Scan for the cell matching the given text and deliver its [X, Y] coordinate at center. 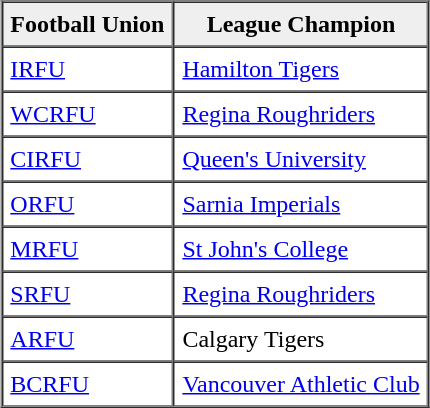
ORFU [87, 204]
WCRFU [87, 114]
Queen's University [300, 158]
MRFU [87, 248]
ARFU [87, 338]
BCRFU [87, 384]
IRFU [87, 68]
Vancouver Athletic Club [300, 384]
Football Union [87, 24]
League Champion [300, 24]
Hamilton Tigers [300, 68]
CIRFU [87, 158]
SRFU [87, 294]
Calgary Tigers [300, 338]
Sarnia Imperials [300, 204]
St John's College [300, 248]
